Pinpoint the cell where the given text exists, returning its (x, y) midpoint coordinate. 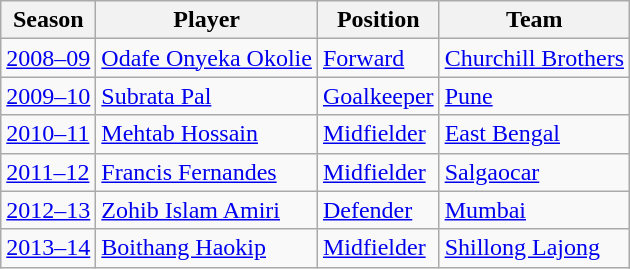
Zohib Islam Amiri (207, 210)
East Bengal (534, 134)
Shillong Lajong (534, 248)
Churchill Brothers (534, 58)
2011–12 (48, 172)
2012–13 (48, 210)
Mumbai (534, 210)
Goalkeeper (378, 96)
Forward (378, 58)
Odafe Onyeka Okolie (207, 58)
Salgaocar (534, 172)
2013–14 (48, 248)
Boithang Haokip (207, 248)
Player (207, 20)
Pune (534, 96)
Francis Fernandes (207, 172)
Team (534, 20)
2009–10 (48, 96)
Subrata Pal (207, 96)
Defender (378, 210)
Mehtab Hossain (207, 134)
2010–11 (48, 134)
2008–09 (48, 58)
Position (378, 20)
Season (48, 20)
